Detect which cell encompasses the target text, then output its [x, y] center coordinate. 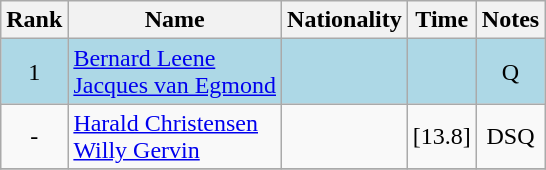
[13.8] [442, 136]
Nationality [345, 20]
Notes [510, 20]
DSQ [510, 136]
Time [442, 20]
- [34, 136]
Q [510, 72]
Harald ChristensenWilly Gervin [175, 136]
Rank [34, 20]
1 [34, 72]
Bernard LeeneJacques van Egmond [175, 72]
Name [175, 20]
